Search for the cell housing the specified text and yield its (X, Y) center coordinate. 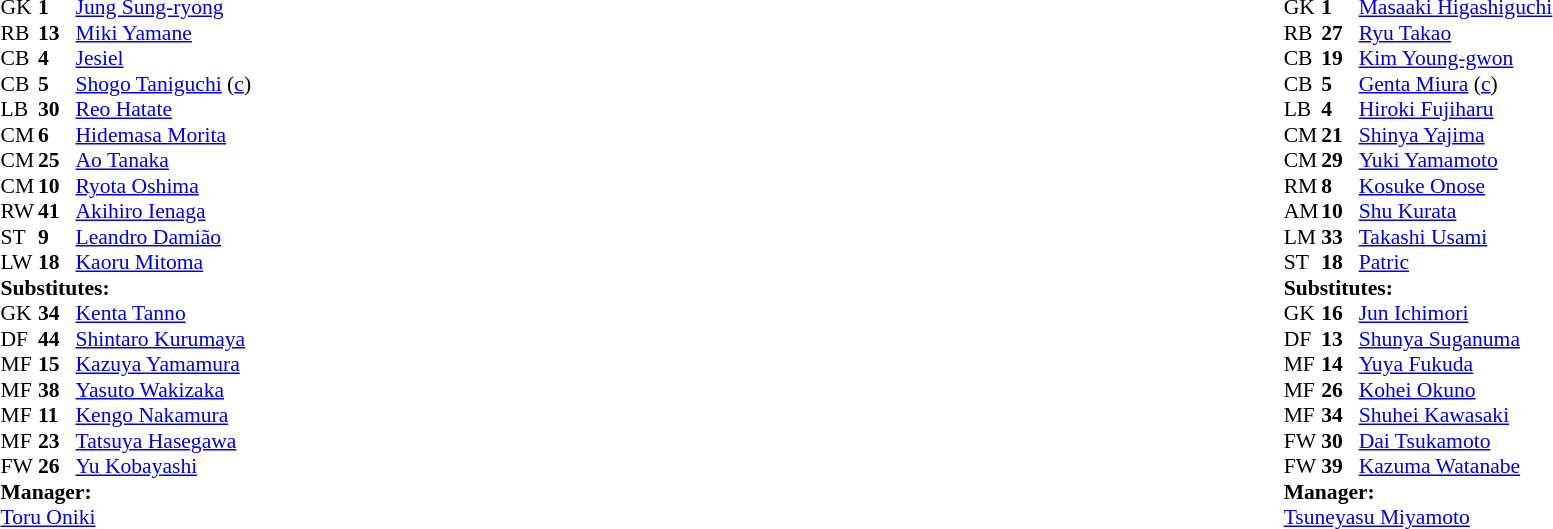
Miki Yamane (164, 33)
Takashi Usami (1456, 237)
Akihiro Ienaga (164, 211)
Yu Kobayashi (164, 467)
RW (19, 211)
Kosuke Onose (1456, 186)
Yuya Fukuda (1456, 365)
8 (1340, 186)
21 (1340, 135)
Shu Kurata (1456, 211)
41 (57, 211)
Shogo Taniguchi (c) (164, 84)
25 (57, 161)
16 (1340, 313)
19 (1340, 59)
Shintaro Kurumaya (164, 339)
Shuhei Kawasaki (1456, 415)
Kenta Tanno (164, 313)
Yuki Yamamoto (1456, 161)
Hiroki Fujiharu (1456, 109)
23 (57, 441)
Shinya Yajima (1456, 135)
Dai Tsukamoto (1456, 441)
Genta Miura (c) (1456, 84)
38 (57, 390)
11 (57, 415)
Shunya Suganuma (1456, 339)
Ao Tanaka (164, 161)
LW (19, 263)
Kengo Nakamura (164, 415)
Ryota Oshima (164, 186)
39 (1340, 467)
14 (1340, 365)
Kohei Okuno (1456, 390)
9 (57, 237)
Reo Hatate (164, 109)
LM (1303, 237)
Ryu Takao (1456, 33)
Kaoru Mitoma (164, 263)
Kazuya Yamamura (164, 365)
Kazuma Watanabe (1456, 467)
AM (1303, 211)
15 (57, 365)
RM (1303, 186)
29 (1340, 161)
Yasuto Wakizaka (164, 390)
6 (57, 135)
33 (1340, 237)
Jun Ichimori (1456, 313)
Kim Young-gwon (1456, 59)
44 (57, 339)
Hidemasa Morita (164, 135)
Leandro Damião (164, 237)
27 (1340, 33)
Jesiel (164, 59)
Tatsuya Hasegawa (164, 441)
Patric (1456, 263)
